Extract the (x, y) coordinate from the center of the cell holding the provided text.  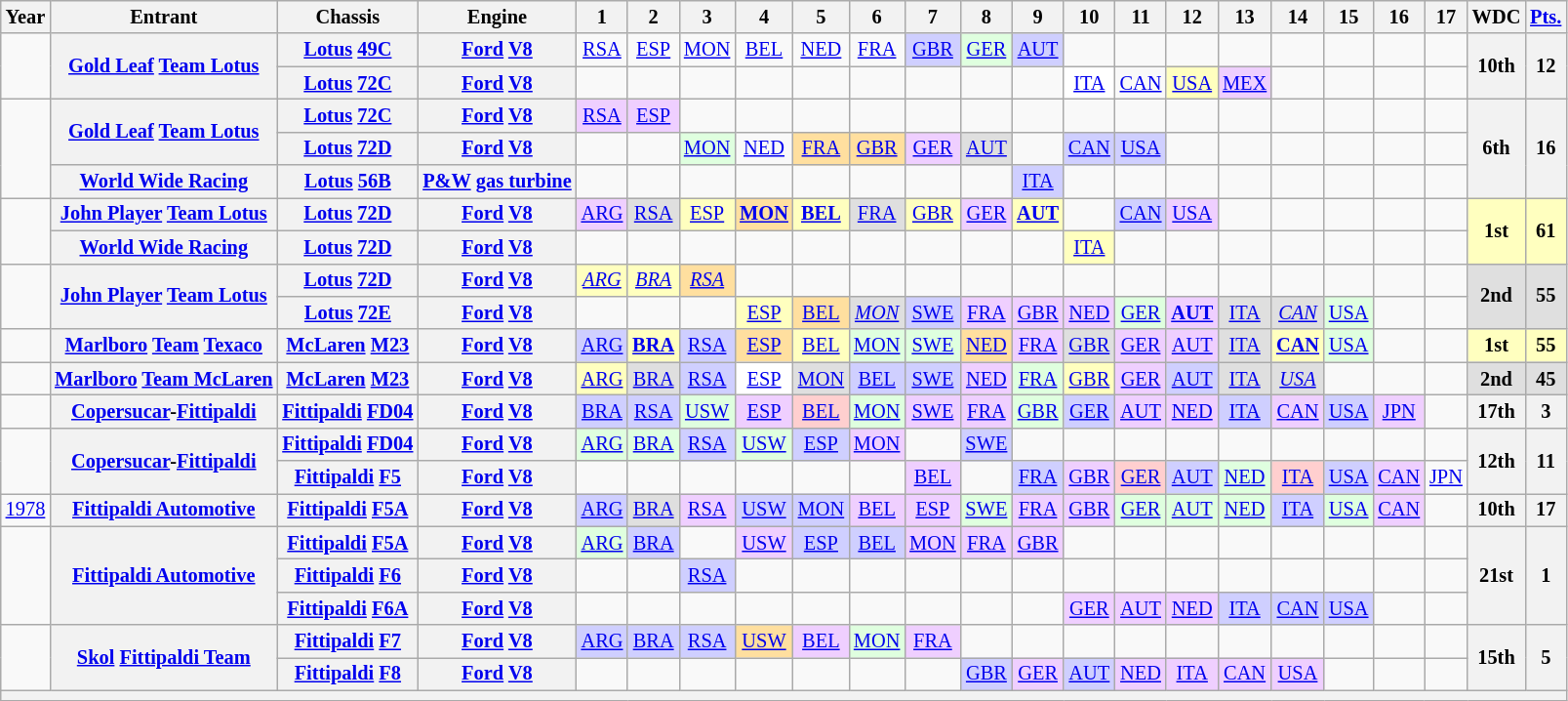
61 (1546, 230)
13 (1245, 17)
Skol Fittipaldi Team (164, 658)
MEX (1245, 83)
WDC (1497, 17)
Marlboro Team McLaren (164, 379)
17th (1497, 411)
Fittipaldi F7 (347, 641)
Lotus 49C (347, 50)
7 (933, 17)
9 (1038, 17)
2 (654, 17)
Fittipaldi F5 (347, 477)
Year (25, 17)
Fittipaldi F8 (347, 674)
Fittipaldi F6A (347, 608)
Engine (497, 17)
Entrant (164, 17)
P&W gas turbine (497, 182)
Chassis (347, 17)
6th (1497, 148)
15th (1497, 658)
45 (1546, 379)
Pts. (1546, 17)
4 (764, 17)
6 (876, 17)
Marlboro Team Texaco (164, 346)
12th (1497, 461)
8 (987, 17)
Lotus 56B (347, 182)
14 (1298, 17)
1978 (25, 510)
Lotus 72E (347, 312)
15 (1348, 17)
10 (1089, 17)
Fittipaldi F6 (347, 575)
21st (1497, 576)
